Search for the cell housing the specified text and yield its [X, Y] center coordinate. 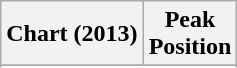
Chart (2013) [72, 34]
Peak Position [190, 34]
